Identify which cell holds the provided text, then report its (x, y) central coordinate. 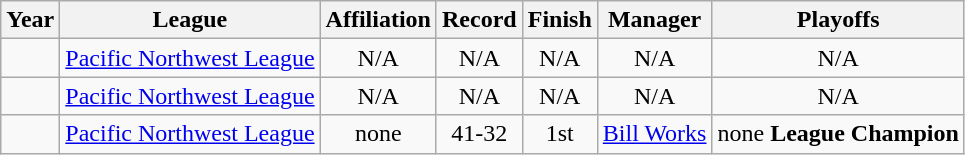
Year (30, 20)
41-32 (479, 134)
none (378, 134)
Affiliation (378, 20)
Record (479, 20)
none League Champion (838, 134)
1st (560, 134)
Manager (654, 20)
Playoffs (838, 20)
League (190, 20)
Finish (560, 20)
Bill Works (654, 134)
